Find where the given text appears and provide that cell's center as [X, Y] coordinate. 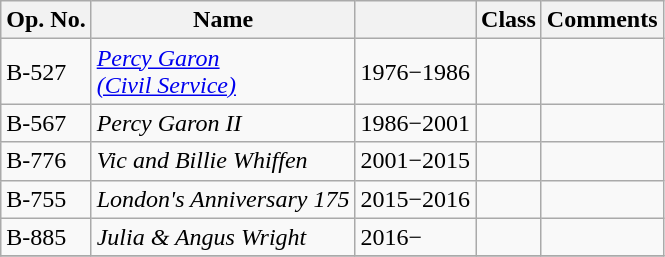
Percy Garon(Civil Service) [223, 72]
B-567 [46, 123]
2001−2015 [416, 161]
Op. No. [46, 20]
B-885 [46, 237]
2015−2016 [416, 199]
Vic and Billie Whiffen [223, 161]
B-755 [46, 199]
1976−1986 [416, 72]
Julia & Angus Wright [223, 237]
Percy Garon II [223, 123]
London's Anniversary 175 [223, 199]
Comments [602, 20]
2016− [416, 237]
Class [509, 20]
Name [223, 20]
B-776 [46, 161]
B-527 [46, 72]
1986−2001 [416, 123]
